Return the [x, y] coordinate for the center point of the cell that contains the specified text.  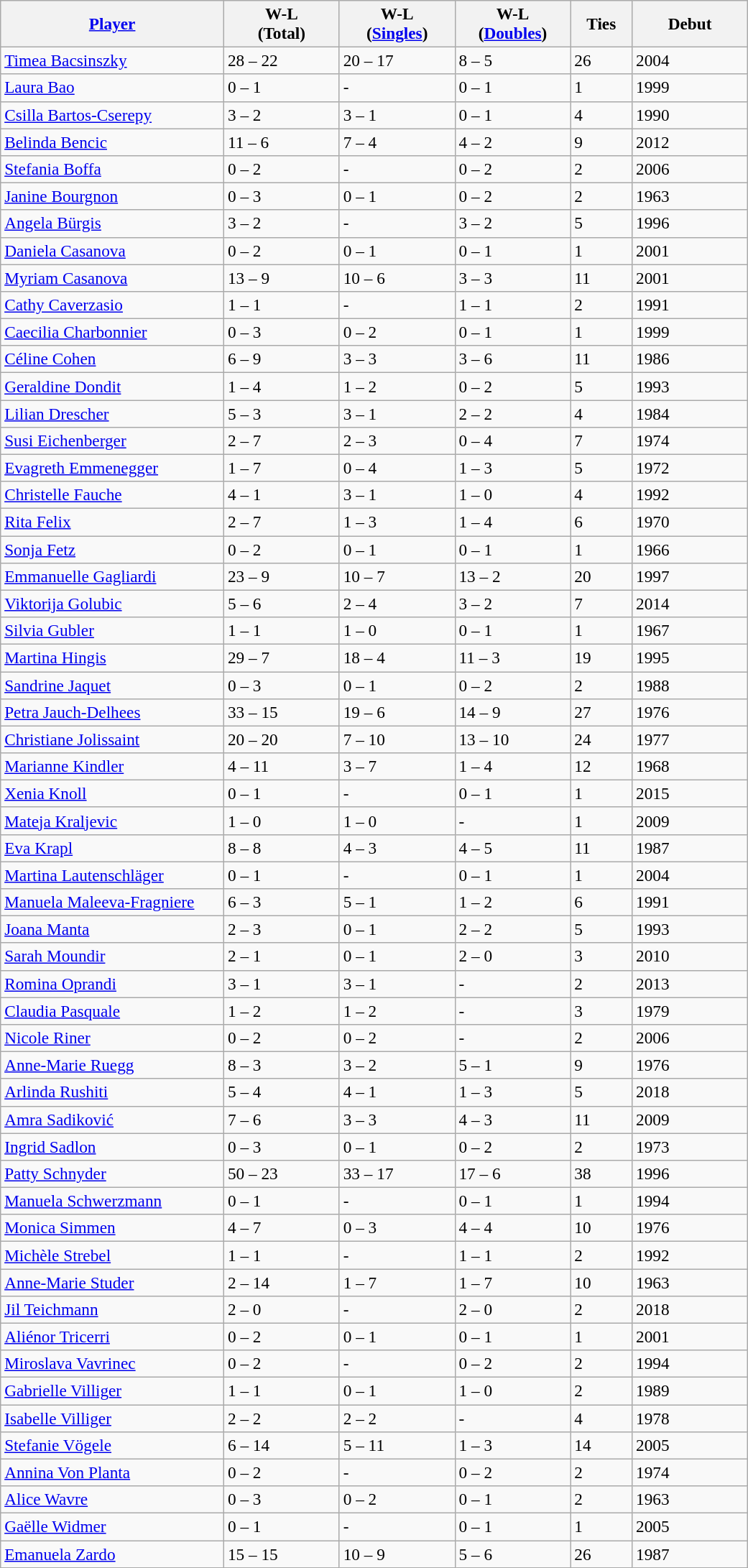
Joana Manta [112, 929]
1984 [690, 413]
Geraldine Dondit [112, 386]
Angela Bürgis [112, 223]
Cathy Caverzasio [112, 305]
Sarah Moundir [112, 956]
2 – 14 [282, 1282]
6 – 9 [282, 359]
Eva Krapl [112, 848]
Nicole Riner [112, 1038]
18 – 4 [397, 658]
10 – 9 [397, 1554]
Céline Cohen [112, 359]
28 – 22 [282, 60]
6 – 14 [282, 1445]
20 [601, 576]
1979 [690, 1010]
Martina Hingis [112, 658]
4 – 5 [513, 848]
Stefania Boffa [112, 169]
Mateja Kraljevic [112, 821]
Claudia Pasquale [112, 1010]
38 [601, 1173]
Michèle Strebel [112, 1255]
Ingrid Sadlon [112, 1146]
Evagreth Emmenegger [112, 468]
8 – 3 [282, 1065]
20 – 20 [282, 739]
8 – 8 [282, 848]
Arlinda Rushiti [112, 1092]
4 – 7 [282, 1228]
Monica Simmen [112, 1228]
1997 [690, 576]
Belinda Bencic [112, 142]
Csilla Bartos-Cserepy [112, 115]
7 – 6 [282, 1120]
17 – 6 [513, 1173]
Laura Bao [112, 88]
Daniela Casanova [112, 251]
Lilian Drescher [112, 413]
Emmanuelle Gagliardi [112, 576]
Player [112, 23]
Susi Eichenberger [112, 441]
33 – 15 [282, 712]
8 – 5 [513, 60]
4 – 4 [513, 1228]
5 – 11 [397, 1445]
2010 [690, 956]
1995 [690, 658]
5 – 4 [282, 1092]
Martina Lautenschläger [112, 875]
Anne-Marie Ruegg [112, 1065]
Rita Felix [112, 522]
Gabrielle Villiger [112, 1391]
3 – 7 [397, 766]
2013 [690, 984]
27 [601, 712]
5 – 3 [282, 413]
13 – 2 [513, 576]
1973 [690, 1146]
1989 [690, 1391]
3 – 6 [513, 359]
11 – 3 [513, 658]
1977 [690, 739]
Myriam Casanova [112, 277]
10 – 7 [397, 576]
50 – 23 [282, 1173]
Annina Von Planta [112, 1472]
Manuela Maleeva-Fragniere [112, 902]
Stefanie Vögele [112, 1445]
1988 [690, 685]
1966 [690, 549]
W-L(Total) [282, 23]
20 – 17 [397, 60]
1967 [690, 630]
15 – 15 [282, 1554]
Marianne Kindler [112, 766]
13 – 9 [282, 277]
Amra Sadiković [112, 1120]
14 – 9 [513, 712]
Romina Oprandi [112, 984]
1990 [690, 115]
Silvia Gubler [112, 630]
2012 [690, 142]
Timea Bacsinszky [112, 60]
Christiane Jolissaint [112, 739]
10 – 6 [397, 277]
Gaëlle Widmer [112, 1526]
Janine Bourgnon [112, 196]
Anne-Marie Studer [112, 1282]
19 [601, 658]
7 – 4 [397, 142]
11 – 6 [282, 142]
4 – 11 [282, 766]
Caecilia Charbonnier [112, 332]
Isabelle Villiger [112, 1418]
Christelle Fauche [112, 495]
Debut [690, 23]
Miroslava Vavrinec [112, 1364]
23 – 9 [282, 576]
19 – 6 [397, 712]
24 [601, 739]
12 [601, 766]
Viktorija Golubic [112, 604]
1970 [690, 522]
2 – 4 [397, 604]
Sandrine Jaquet [112, 685]
Petra Jauch-Delhees [112, 712]
Aliénor Tricerri [112, 1337]
Patty Schnyder [112, 1173]
Emanuela Zardo [112, 1554]
1986 [690, 359]
33 – 17 [397, 1173]
2 – 1 [282, 956]
13 – 10 [513, 739]
Alice Wavre [112, 1499]
2014 [690, 604]
4 – 2 [513, 142]
Sonja Fetz [112, 549]
6 – 3 [282, 902]
2015 [690, 793]
W-L(Singles) [397, 23]
W-L(Doubles) [513, 23]
1968 [690, 766]
Manuela Schwerzmann [112, 1201]
7 – 10 [397, 739]
14 [601, 1445]
1972 [690, 468]
Jil Teichmann [112, 1309]
29 – 7 [282, 658]
Xenia Knoll [112, 793]
1978 [690, 1418]
Ties [601, 23]
